From the cell containing the given text, extract its center point as [X, Y] coordinate. 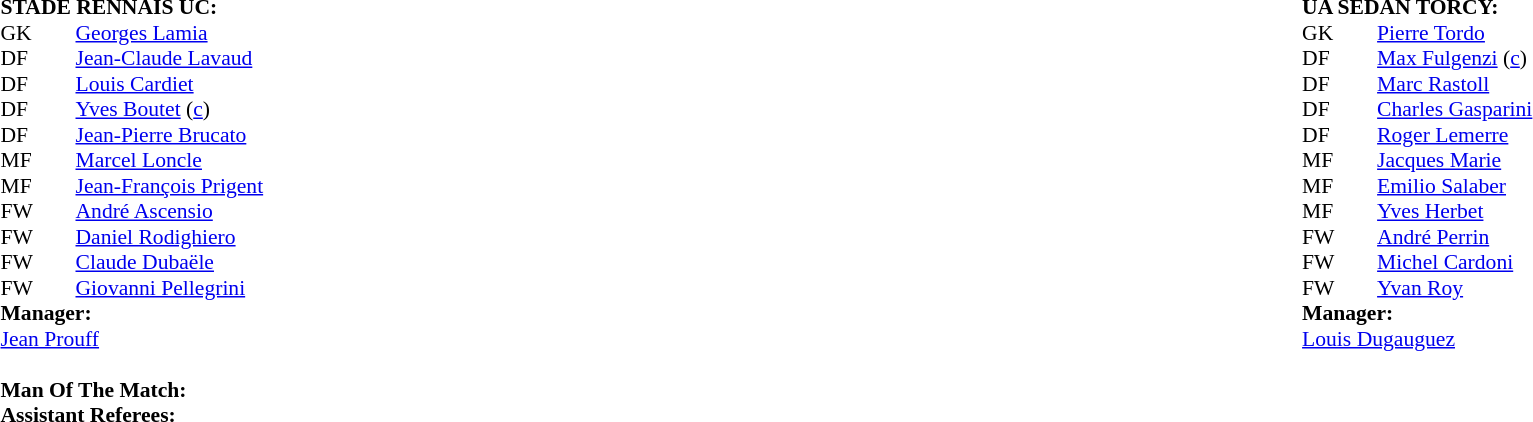
Emilio Salaber [1454, 186]
Louis Cardiet [170, 84]
Charles Gasparini [1454, 109]
Pierre Tordo [1454, 33]
Yvan Roy [1454, 288]
Claude Dubaële [170, 263]
André Perrin [1454, 237]
Jean-Pierre Brucato [170, 135]
Yves Boutet (c) [170, 109]
Michel Cardoni [1454, 263]
Daniel Rodighiero [170, 237]
Marc Rastoll [1454, 84]
Max Fulgenzi (c) [1454, 59]
Louis Dugauguez [1417, 339]
André Ascensio [170, 211]
Yves Herbet [1454, 211]
Jean-Claude Lavaud [170, 59]
Jean-François Prigent [170, 186]
Marcel Loncle [170, 161]
Georges Lamia [170, 33]
Jacques Marie [1454, 161]
Giovanni Pellegrini [170, 288]
Roger Lemerre [1454, 135]
